Return (x, y) of the center of cell containing provided text 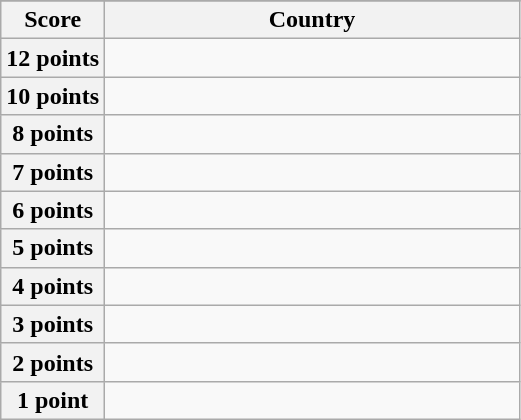
6 points (53, 210)
2 points (53, 362)
12 points (53, 58)
Country (312, 20)
3 points (53, 324)
10 points (53, 96)
4 points (53, 286)
5 points (53, 248)
1 point (53, 400)
8 points (53, 134)
7 points (53, 172)
Score (53, 20)
